Provide the [x, y] coordinate of the cell's center where the given text is located.  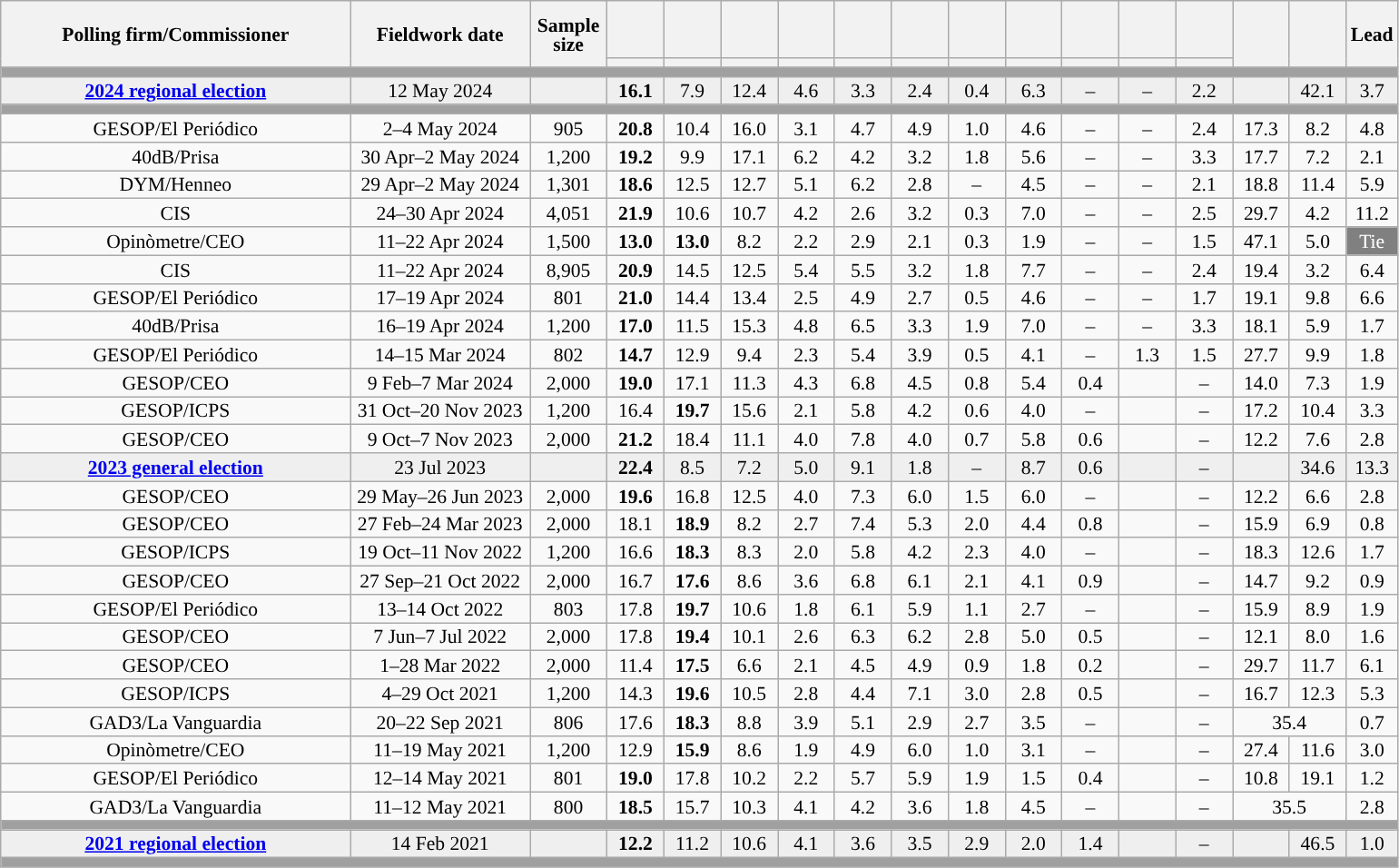
Lead [1373, 35]
16.4 [635, 410]
29 Apr–2 May 2024 [440, 185]
12.3 [1318, 694]
1–28 Mar 2022 [440, 665]
17.2 [1262, 410]
10.2 [750, 779]
9.2 [1318, 581]
6.4 [1373, 269]
10.8 [1262, 779]
17.5 [692, 665]
21.0 [635, 298]
8.7 [1033, 467]
18.9 [692, 523]
DYM/Henneo [176, 185]
34.6 [1318, 467]
30 Apr–2 May 2024 [440, 156]
10.1 [750, 637]
2021 regional election [176, 844]
4.7 [862, 129]
20.9 [635, 269]
11–12 May 2021 [440, 806]
13–14 Oct 2022 [440, 608]
10.5 [750, 694]
6.9 [1318, 523]
14.5 [692, 269]
0.2 [1091, 665]
14–15 Mar 2024 [440, 354]
11.5 [692, 327]
18.4 [692, 439]
803 [568, 608]
27.4 [1262, 750]
15.3 [750, 327]
Sample size [568, 35]
7 Jun–7 Jul 2022 [440, 637]
7.1 [921, 694]
22.4 [635, 467]
12.4 [750, 91]
7.6 [1318, 439]
4–29 Oct 2021 [440, 694]
4.3 [806, 383]
10.3 [750, 806]
14.4 [692, 298]
7.7 [1033, 269]
27.7 [1262, 354]
12–14 May 2021 [440, 779]
16.8 [692, 496]
1,301 [568, 185]
5.5 [862, 269]
1,500 [568, 242]
802 [568, 354]
11.7 [1318, 665]
Tie [1373, 242]
35.5 [1289, 806]
19 Oct–11 Nov 2022 [440, 552]
5.7 [862, 779]
12.1 [1262, 637]
7.8 [862, 439]
12.7 [750, 185]
42.1 [1318, 91]
23 Jul 2023 [440, 467]
8.3 [750, 552]
11.1 [750, 439]
1.1 [977, 608]
15.6 [750, 410]
13.3 [1373, 467]
800 [568, 806]
15.7 [692, 806]
14 Feb 2021 [440, 844]
12 May 2024 [440, 91]
806 [568, 721]
2024 regional election [176, 91]
14.0 [1262, 383]
35.4 [1289, 721]
5.6 [1033, 156]
16.6 [635, 552]
9.4 [750, 354]
27 Sep–21 Oct 2022 [440, 581]
8.9 [1318, 608]
8.5 [692, 467]
Polling firm/Commissioner [176, 35]
2–4 May 2024 [440, 129]
2023 general election [176, 467]
46.5 [1318, 844]
18.8 [1262, 185]
9 Feb–7 Mar 2024 [440, 383]
47.1 [1262, 242]
16.0 [750, 129]
8.8 [750, 721]
29 May–26 Jun 2023 [440, 496]
14.3 [635, 694]
3.7 [1373, 91]
19.2 [635, 156]
20.8 [635, 129]
31 Oct–20 Nov 2023 [440, 410]
17.7 [1262, 156]
9.1 [862, 467]
7.9 [692, 91]
20–22 Sep 2021 [440, 721]
11.6 [1318, 750]
17.3 [1262, 129]
13.4 [750, 298]
1.4 [1091, 844]
11.3 [750, 383]
6.5 [862, 327]
1.2 [1373, 779]
18.5 [635, 806]
9.8 [1318, 298]
4,051 [568, 212]
12.6 [1318, 552]
17–19 Apr 2024 [440, 298]
21.9 [635, 212]
11–19 May 2021 [440, 750]
9 Oct–7 Nov 2023 [440, 439]
16–19 Apr 2024 [440, 327]
1.6 [1373, 637]
905 [568, 129]
17.0 [635, 327]
8.0 [1318, 637]
21.2 [635, 439]
10.7 [750, 212]
1.3 [1148, 354]
27 Feb–24 Mar 2023 [440, 523]
24–30 Apr 2024 [440, 212]
16.1 [635, 91]
Fieldwork date [440, 35]
18.6 [635, 185]
8,905 [568, 269]
7.4 [862, 523]
